For the text-containing cell, return its midpoint in (X, Y) coordinate format. 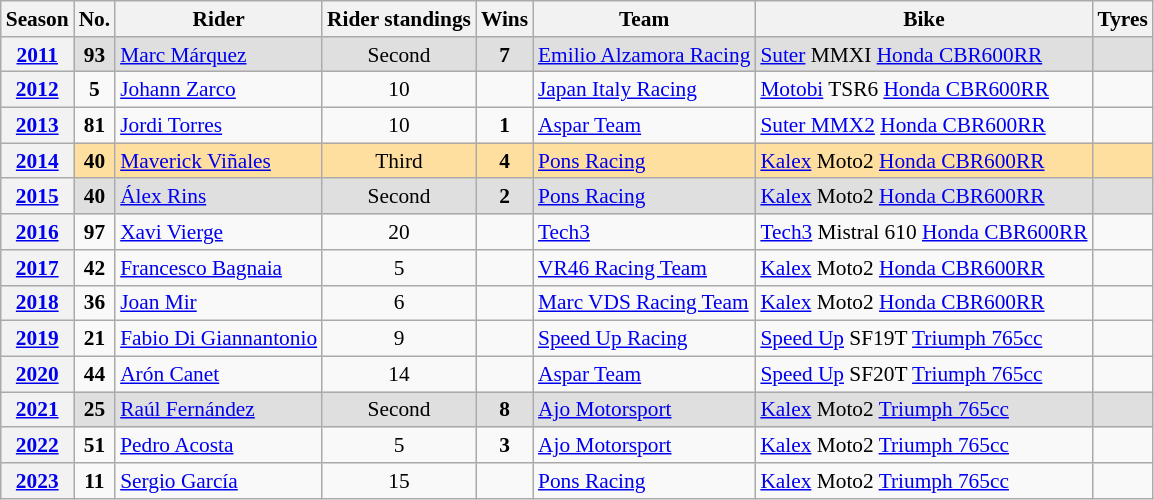
2021 (38, 410)
2 (504, 197)
Fabio Di Giannantonio (218, 339)
Team (644, 19)
11 (94, 481)
51 (94, 445)
2019 (38, 339)
3 (504, 445)
Álex Rins (218, 197)
7 (504, 55)
2023 (38, 481)
Sergio García (218, 481)
93 (94, 55)
1 (504, 126)
Rider standings (399, 19)
Pedro Acosta (218, 445)
2018 (38, 303)
Tyres (1123, 19)
2011 (38, 55)
Rider (218, 19)
Third (399, 161)
25 (94, 410)
2016 (38, 232)
Bike (924, 19)
2020 (38, 374)
Speed Up Racing (644, 339)
Xavi Vierge (218, 232)
Suter MMX2 Honda CBR600RR (924, 126)
Francesco Bagnaia (218, 268)
2013 (38, 126)
Johann Zarco (218, 90)
VR46 Racing Team (644, 268)
Wins (504, 19)
Joan Mir (218, 303)
2012 (38, 90)
Marc VDS Racing Team (644, 303)
44 (94, 374)
2014 (38, 161)
2022 (38, 445)
Jordi Torres (218, 126)
Emilio Alzamora Racing (644, 55)
Raúl Fernández (218, 410)
81 (94, 126)
8 (504, 410)
Season (38, 19)
36 (94, 303)
97 (94, 232)
Maverick Viñales (218, 161)
Tech3 (644, 232)
Motobi TSR6 Honda CBR600RR (924, 90)
2017 (38, 268)
Tech3 Mistral 610 Honda CBR600RR (924, 232)
42 (94, 268)
21 (94, 339)
2015 (38, 197)
6 (399, 303)
4 (504, 161)
20 (399, 232)
Japan Italy Racing (644, 90)
14 (399, 374)
Marc Márquez (218, 55)
9 (399, 339)
Speed Up SF19T Triumph 765cc (924, 339)
Speed Up SF20T Triumph 765cc (924, 374)
No. (94, 19)
Arón Canet (218, 374)
15 (399, 481)
Suter MMXI Honda CBR600RR (924, 55)
